From the cell containing the given text, extract its center point as [X, Y] coordinate. 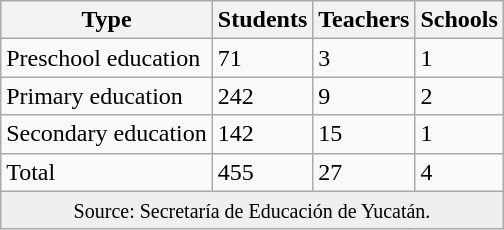
Schools [459, 20]
2 [459, 96]
Students [262, 20]
Primary education [107, 96]
Preschool education [107, 58]
15 [364, 134]
27 [364, 172]
142 [262, 134]
Secondary education [107, 134]
Type [107, 20]
455 [262, 172]
4 [459, 172]
Teachers [364, 20]
Total [107, 172]
3 [364, 58]
9 [364, 96]
71 [262, 58]
Source: Secretaría de Educación de Yucatán. [252, 210]
242 [262, 96]
